Provide the (X, Y) coordinate of the cell's center where the given text is located.  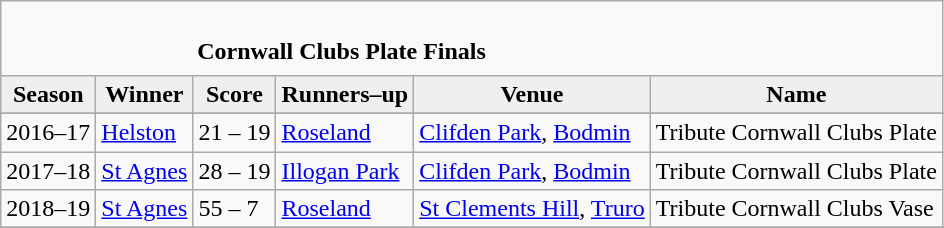
55 – 7 (234, 209)
Venue (532, 94)
Helston (144, 132)
21 – 19 (234, 132)
Name (796, 94)
Runners–up (345, 94)
Illogan Park (345, 171)
Season (48, 94)
St Clements Hill, Truro (532, 209)
2016–17 (48, 132)
Score (234, 94)
Tribute Cornwall Clubs Vase (796, 209)
28 – 19 (234, 171)
Winner (144, 94)
2017–18 (48, 171)
2018–19 (48, 209)
